Determine the [x, y] coordinate at the center of the cell enclosing the given text.  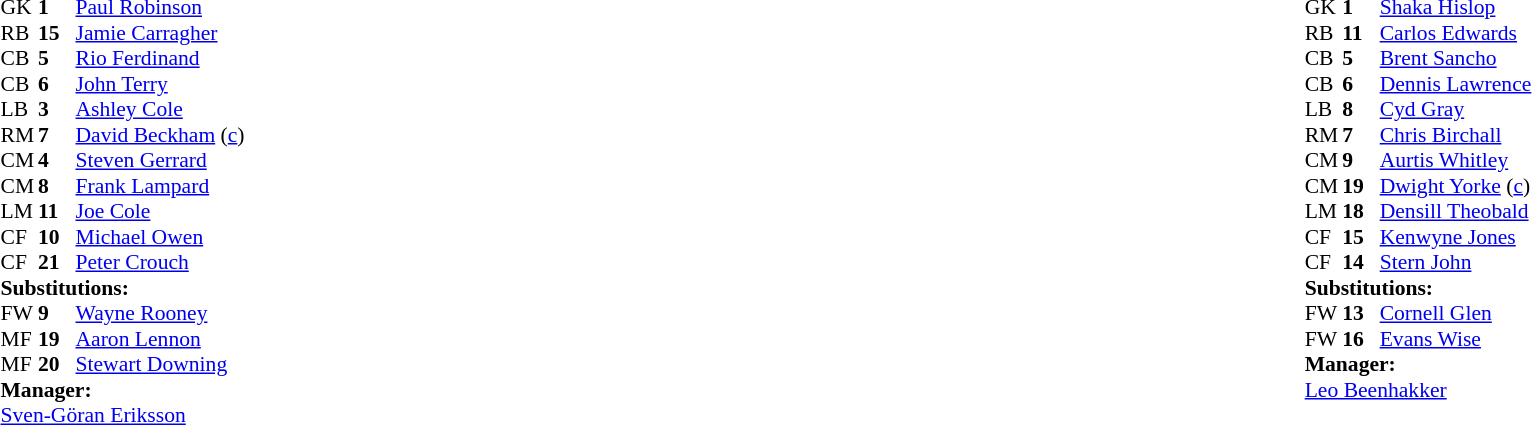
18 [1361, 211]
Leo Beenhakker [1418, 390]
Stern John [1456, 263]
Dwight Yorke (c) [1456, 186]
Dennis Lawrence [1456, 84]
4 [57, 161]
13 [1361, 313]
Cornell Glen [1456, 313]
Rio Ferdinand [160, 59]
20 [57, 365]
Wayne Rooney [160, 313]
Aurtis Whitley [1456, 161]
3 [57, 109]
16 [1361, 339]
Stewart Downing [160, 365]
Brent Sancho [1456, 59]
Peter Crouch [160, 263]
10 [57, 237]
Joe Cole [160, 211]
Chris Birchall [1456, 135]
Frank Lampard [160, 186]
Jamie Carragher [160, 33]
14 [1361, 263]
John Terry [160, 84]
Steven Gerrard [160, 161]
21 [57, 263]
Evans Wise [1456, 339]
Kenwyne Jones [1456, 237]
Cyd Gray [1456, 109]
Michael Owen [160, 237]
Carlos Edwards [1456, 33]
David Beckham (c) [160, 135]
Aaron Lennon [160, 339]
Densill Theobald [1456, 211]
Ashley Cole [160, 109]
